For the text-containing cell, return its midpoint in [X, Y] coordinate format. 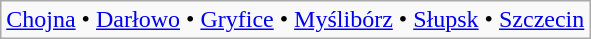
Chojna • Darłowo • Gryfice • Myślibórz • Słupsk • Szczecin [296, 20]
